Locate the cell with the specified text and output its (x, y) center coordinate. 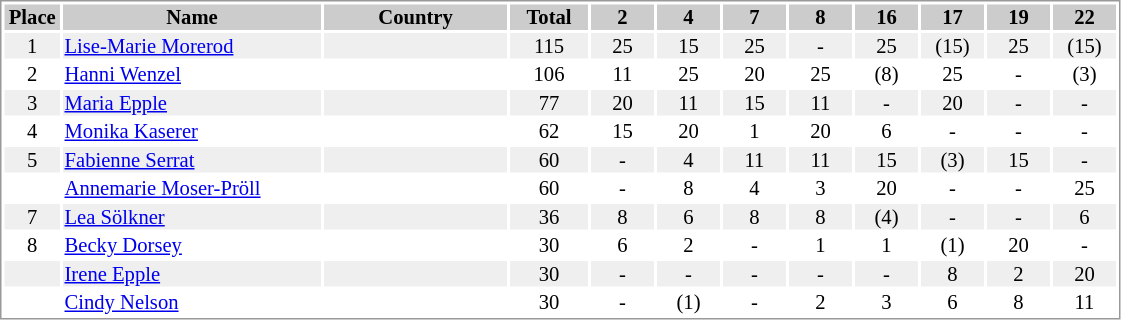
19 (1018, 17)
Lea Sölkner (192, 217)
Lise-Marie Morerod (192, 46)
77 (549, 103)
62 (549, 131)
Maria Epple (192, 103)
Irene Epple (192, 274)
(8) (886, 75)
Cindy Nelson (192, 303)
17 (952, 17)
Name (192, 17)
Fabienne Serrat (192, 160)
Total (549, 17)
Country (416, 17)
Becky Dorsey (192, 245)
5 (32, 160)
22 (1084, 17)
16 (886, 17)
Hanni Wenzel (192, 75)
115 (549, 46)
36 (549, 217)
(4) (886, 217)
Monika Kaserer (192, 131)
106 (549, 75)
Annemarie Moser-Pröll (192, 189)
Place (32, 17)
